Provide the [x, y] coordinate of the cell's center where the given text is located.  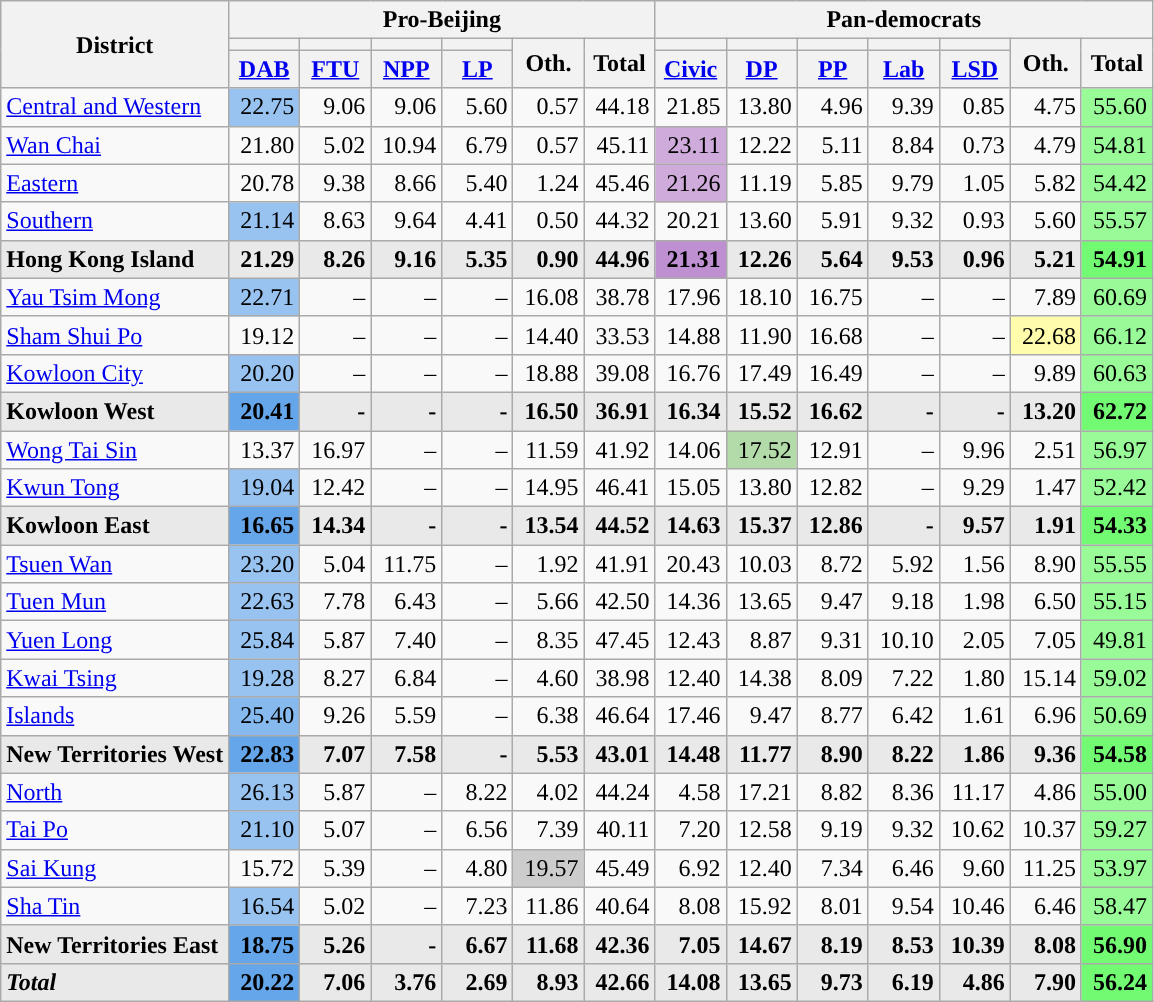
NPP [406, 69]
26.13 [264, 792]
21.10 [264, 830]
1.56 [974, 564]
Yau Tsim Mong [115, 297]
7.07 [336, 754]
16.97 [336, 449]
1.24 [548, 183]
Kwai Tsing [115, 678]
Kowloon East [115, 526]
11.90 [762, 335]
9.36 [1046, 754]
7.22 [904, 678]
Kwun Tong [115, 488]
9.96 [974, 449]
1.61 [974, 716]
10.62 [974, 830]
18.10 [762, 297]
FTU [336, 69]
Tuen Mun [115, 602]
20.22 [264, 982]
9.39 [904, 107]
42.50 [620, 602]
14.38 [762, 678]
41.91 [620, 564]
8.19 [832, 944]
25.84 [264, 640]
38.78 [620, 297]
6.19 [904, 982]
9.60 [974, 868]
14.95 [548, 488]
20.20 [264, 373]
5.66 [548, 602]
60.63 [1116, 373]
22.68 [1046, 335]
14.08 [690, 982]
6.79 [478, 145]
44.52 [620, 526]
19.04 [264, 488]
5.59 [406, 716]
11.86 [548, 906]
16.68 [832, 335]
15.72 [264, 868]
Hong Kong Island [115, 259]
17.46 [690, 716]
Southern [115, 221]
6.42 [904, 716]
8.72 [832, 564]
18.75 [264, 944]
16.65 [264, 526]
59.27 [1116, 830]
45.46 [620, 183]
33.53 [620, 335]
1.86 [974, 754]
45.11 [620, 145]
PP [832, 69]
42.66 [620, 982]
56.24 [1116, 982]
10.94 [406, 145]
15.52 [762, 411]
10.39 [974, 944]
22.75 [264, 107]
Sai Kung [115, 868]
4.75 [1046, 107]
16.62 [832, 411]
5.92 [904, 564]
60.69 [1116, 297]
21.29 [264, 259]
North [115, 792]
14.34 [336, 526]
7.78 [336, 602]
District [115, 44]
9.64 [406, 221]
14.36 [690, 602]
44.18 [620, 107]
5.11 [832, 145]
36.91 [620, 411]
6.43 [406, 602]
Wan Chai [115, 145]
54.58 [1116, 754]
16.54 [264, 906]
Yuen Long [115, 640]
Tsuen Wan [115, 564]
New Territories East [115, 944]
54.91 [1116, 259]
55.15 [1116, 602]
11.75 [406, 564]
42.36 [620, 944]
66.12 [1116, 335]
0.93 [974, 221]
6.84 [406, 678]
5.07 [336, 830]
Kowloon West [115, 411]
40.64 [620, 906]
9.16 [406, 259]
6.96 [1046, 716]
40.11 [620, 830]
Pro-Beijing [442, 20]
3.76 [406, 982]
9.73 [832, 982]
12.42 [336, 488]
56.97 [1116, 449]
19.12 [264, 335]
Central and Western [115, 107]
13.37 [264, 449]
12.22 [762, 145]
4.80 [478, 868]
4.58 [690, 792]
7.06 [336, 982]
5.91 [832, 221]
8.36 [904, 792]
45.49 [620, 868]
8.87 [762, 640]
10.37 [1046, 830]
4.96 [832, 107]
46.41 [620, 488]
16.50 [548, 411]
10.03 [762, 564]
49.81 [1116, 640]
21.31 [690, 259]
Eastern [115, 183]
14.48 [690, 754]
1.98 [974, 602]
44.96 [620, 259]
53.97 [1116, 868]
14.67 [762, 944]
8.53 [904, 944]
8.77 [832, 716]
20.78 [264, 183]
8.01 [832, 906]
12.91 [832, 449]
55.60 [1116, 107]
17.96 [690, 297]
2.05 [974, 640]
12.26 [762, 259]
13.60 [762, 221]
16.08 [548, 297]
56.90 [1116, 944]
9.57 [974, 526]
LSD [974, 69]
5.35 [478, 259]
17.21 [762, 792]
6.92 [690, 868]
Wong Tai Sin [115, 449]
Sha Tin [115, 906]
9.53 [904, 259]
Islands [115, 716]
16.75 [832, 297]
7.34 [832, 868]
5.26 [336, 944]
13.20 [1046, 411]
0.50 [548, 221]
43.01 [620, 754]
14.40 [548, 335]
9.31 [832, 640]
Pan-democrats [904, 20]
Kowloon City [115, 373]
9.26 [336, 716]
9.54 [904, 906]
17.52 [762, 449]
0.90 [548, 259]
17.49 [762, 373]
9.18 [904, 602]
2.69 [478, 982]
21.14 [264, 221]
54.42 [1116, 183]
16.49 [832, 373]
12.58 [762, 830]
13.54 [548, 526]
14.88 [690, 335]
8.26 [336, 259]
DAB [264, 69]
55.55 [1116, 564]
6.67 [478, 944]
12.43 [690, 640]
23.11 [690, 145]
7.58 [406, 754]
55.00 [1116, 792]
19.28 [264, 678]
1.91 [1046, 526]
55.57 [1116, 221]
59.02 [1116, 678]
LP [478, 69]
44.32 [620, 221]
44.24 [620, 792]
15.92 [762, 906]
39.08 [620, 373]
47.45 [620, 640]
54.33 [1116, 526]
20.21 [690, 221]
11.68 [548, 944]
21.80 [264, 145]
0.73 [974, 145]
18.88 [548, 373]
9.19 [832, 830]
1.92 [548, 564]
12.82 [832, 488]
22.71 [264, 297]
4.79 [1046, 145]
1.05 [974, 183]
38.98 [620, 678]
8.93 [548, 982]
Tai Po [115, 830]
1.80 [974, 678]
6.56 [478, 830]
5.39 [336, 868]
11.59 [548, 449]
41.92 [620, 449]
8.66 [406, 183]
1.47 [1046, 488]
7.40 [406, 640]
8.63 [336, 221]
58.47 [1116, 906]
2.51 [1046, 449]
4.60 [548, 678]
20.41 [264, 411]
6.50 [1046, 602]
5.40 [478, 183]
16.34 [690, 411]
62.72 [1116, 411]
0.85 [974, 107]
5.64 [832, 259]
10.10 [904, 640]
4.02 [548, 792]
21.85 [690, 107]
Sham Shui Po [115, 335]
7.20 [690, 830]
7.90 [1046, 982]
15.37 [762, 526]
25.40 [264, 716]
52.42 [1116, 488]
8.84 [904, 145]
19.57 [548, 868]
11.77 [762, 754]
14.63 [690, 526]
0.96 [974, 259]
8.27 [336, 678]
9.79 [904, 183]
15.14 [1046, 678]
5.21 [1046, 259]
5.85 [832, 183]
8.82 [832, 792]
Civic [690, 69]
15.05 [690, 488]
7.89 [1046, 297]
46.64 [620, 716]
12.86 [832, 526]
9.38 [336, 183]
5.53 [548, 754]
11.25 [1046, 868]
4.41 [478, 221]
14.06 [690, 449]
8.09 [832, 678]
10.46 [974, 906]
22.63 [264, 602]
11.19 [762, 183]
54.81 [1116, 145]
7.39 [548, 830]
New Territories West [115, 754]
5.82 [1046, 183]
5.04 [336, 564]
21.26 [690, 183]
20.43 [690, 564]
11.17 [974, 792]
6.38 [548, 716]
16.76 [690, 373]
23.20 [264, 564]
8.35 [548, 640]
DP [762, 69]
7.23 [478, 906]
22.83 [264, 754]
9.29 [974, 488]
9.89 [1046, 373]
50.69 [1116, 716]
Lab [904, 69]
